Search for the cell housing the specified text and yield its [x, y] center coordinate. 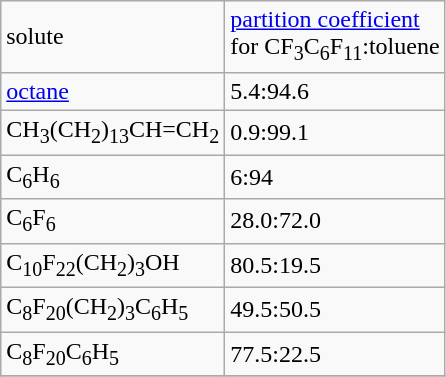
5.4:94.6 [335, 91]
CH3(CH2)13CH=CH2 [113, 132]
0.9:99.1 [335, 132]
C8F20C6H5 [113, 354]
C6H6 [113, 176]
49.5:50.5 [335, 310]
C10F22(CH2)3OH [113, 265]
C6F6 [113, 221]
octane [113, 91]
28.0:72.0 [335, 221]
partition coefficient for CF3C6F11:toluene [335, 36]
80.5:19.5 [335, 265]
C8F20(CH2)3C6H5 [113, 310]
77.5:22.5 [335, 354]
6:94 [335, 176]
solute [113, 36]
